Return [X, Y] of the center of cell containing provided text 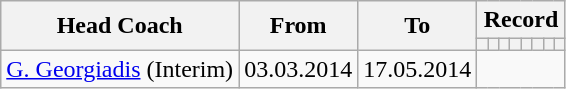
From [298, 26]
Record [521, 20]
G. Georgiadis (Interim) [120, 69]
To [418, 26]
03.03.2014 [298, 69]
17.05.2014 [418, 69]
Head Coach [120, 26]
